Find where the given text appears and provide that cell's center as (X, Y) coordinate. 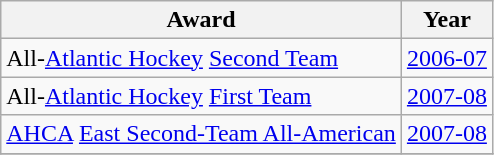
2006-07 (446, 58)
All-Atlantic Hockey Second Team (202, 58)
AHCA East Second-Team All-American (202, 134)
Award (202, 20)
All-Atlantic Hockey First Team (202, 96)
Year (446, 20)
